Capture the cell that displays the provided text and extract its [X, Y] central coordinate. 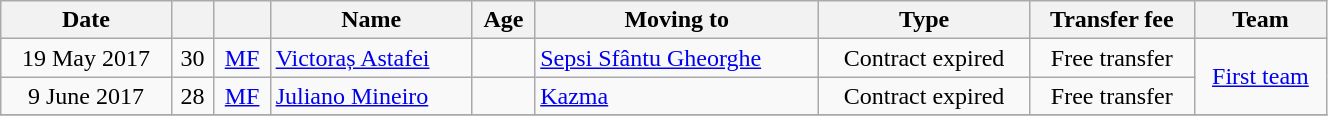
Date [86, 20]
30 [192, 58]
Type [924, 20]
28 [192, 96]
9 June 2017 [86, 96]
Sepsi Sfântu Gheorghe [677, 58]
Name [371, 20]
Transfer fee [1112, 20]
Moving to [677, 20]
Juliano Mineiro [371, 96]
Age [504, 20]
19 May 2017 [86, 58]
First team [1260, 77]
Kazma [677, 96]
Team [1260, 20]
Victoraș Astafei [371, 58]
